Capture the cell that displays the provided text and extract its (X, Y) central coordinate. 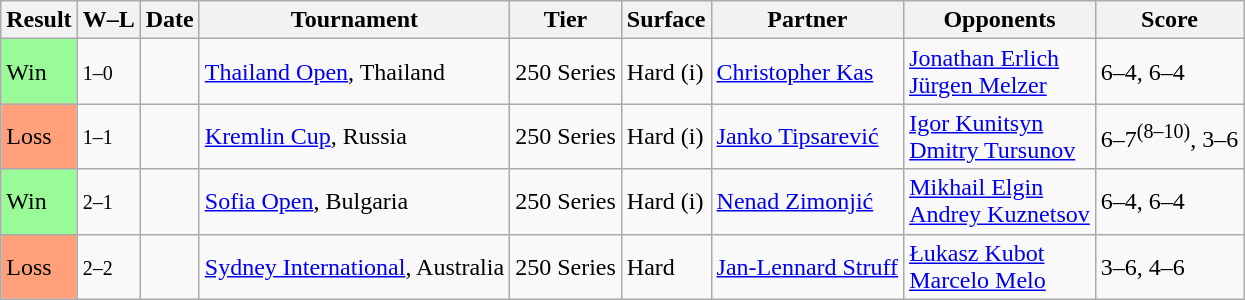
Partner (808, 20)
Surface (666, 20)
Thailand Open, Thailand (354, 72)
Sofia Open, Bulgaria (354, 202)
Łukasz Kubot Marcelo Melo (1000, 266)
1–0 (108, 72)
Tier (566, 20)
Igor Kunitsyn Dmitry Tursunov (1000, 136)
Mikhail Elgin Andrey Kuznetsov (1000, 202)
Janko Tipsarević (808, 136)
Tournament (354, 20)
2–2 (108, 266)
Nenad Zimonjić (808, 202)
2–1 (108, 202)
6–7(8–10), 3–6 (1169, 136)
Opponents (1000, 20)
Jonathan Erlich Jürgen Melzer (1000, 72)
1–1 (108, 136)
Date (170, 20)
Hard (666, 266)
Christopher Kas (808, 72)
Result (39, 20)
Kremlin Cup, Russia (354, 136)
3–6, 4–6 (1169, 266)
Sydney International, Australia (354, 266)
W–L (108, 20)
Score (1169, 20)
Jan-Lennard Struff (808, 266)
